Identify which cell holds the provided text, then report its (x, y) central coordinate. 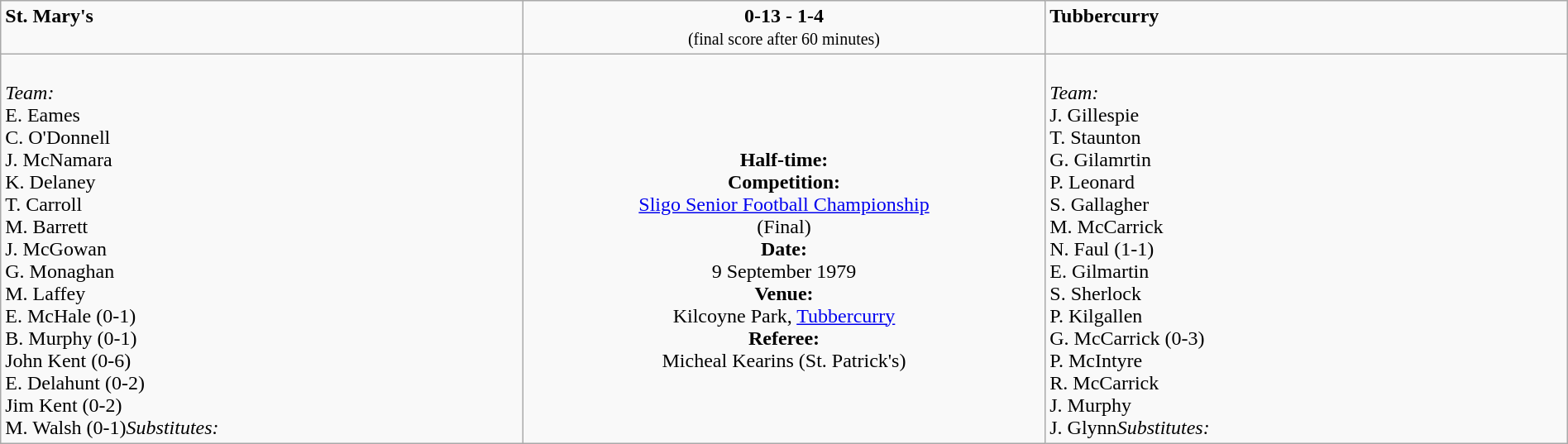
0-13 - 1-4(final score after 60 minutes) (784, 28)
St. Mary's (262, 28)
Tubbercurry (1307, 28)
